Scan for the cell matching the given text and deliver its [x, y] coordinate at center. 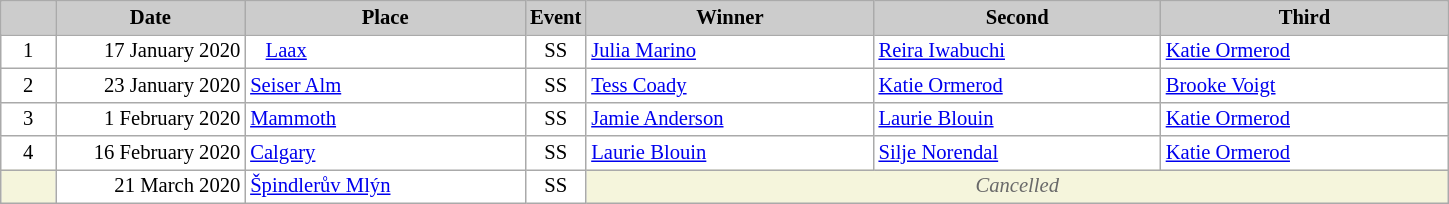
Tess Coady [730, 85]
Event [556, 17]
Calgary [385, 153]
Špindlerův Mlýn [385, 186]
23 January 2020 [151, 85]
3 [28, 119]
Date [151, 17]
Place [385, 17]
1 February 2020 [151, 119]
Winner [730, 17]
Mammoth [385, 119]
Jamie Anderson [730, 119]
4 [28, 153]
21 March 2020 [151, 186]
Laax [385, 51]
2 [28, 85]
Third [1304, 17]
1 [28, 51]
17 January 2020 [151, 51]
Reira Iwabuchi [1018, 51]
16 February 2020 [151, 153]
Silje Norendal [1018, 153]
Brooke Voigt [1304, 85]
Cancelled [1017, 186]
Second [1018, 17]
Julia Marino [730, 51]
Seiser Alm [385, 85]
